Output the [X, Y] coordinate of the center of the cell containing the given text.  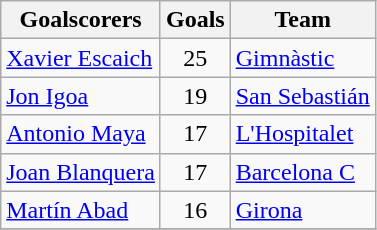
Barcelona C [302, 172]
Xavier Escaich [81, 58]
Team [302, 20]
L'Hospitalet [302, 134]
Girona [302, 210]
16 [195, 210]
Jon Igoa [81, 96]
San Sebastián [302, 96]
Joan Blanquera [81, 172]
25 [195, 58]
Antonio Maya [81, 134]
Goalscorers [81, 20]
Gimnàstic [302, 58]
Goals [195, 20]
19 [195, 96]
Martín Abad [81, 210]
